Output the [X, Y] coordinate of the center of the cell containing the given text.  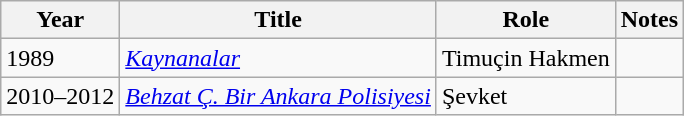
Title [278, 20]
Kaynanalar [278, 58]
2010–2012 [60, 96]
Notes [649, 20]
Timuçin Hakmen [526, 58]
Year [60, 20]
Role [526, 20]
Şevket [526, 96]
Behzat Ç. Bir Ankara Polisiyesi [278, 96]
1989 [60, 58]
